Scan for the cell matching the given text and deliver its (X, Y) coordinate at center. 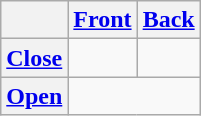
Front (102, 20)
Open (34, 96)
Close (34, 58)
Back (168, 20)
